Capture the cell that displays the provided text and extract its [X, Y] central coordinate. 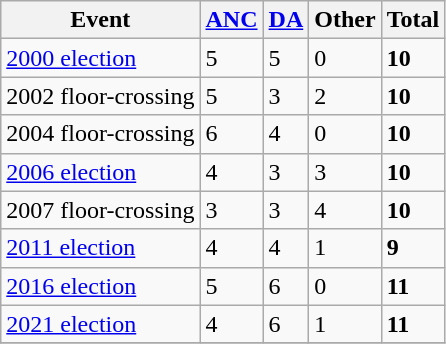
2006 election [100, 172]
ANC [232, 20]
2004 floor-crossing [100, 134]
DA [286, 20]
Total [413, 20]
Event [100, 20]
2002 floor-crossing [100, 96]
9 [413, 248]
2011 election [100, 248]
2000 election [100, 58]
2007 floor-crossing [100, 210]
Other [345, 20]
2016 election [100, 286]
2021 election [100, 324]
2 [345, 96]
